From the cell containing the given text, extract its center point as (x, y) coordinate. 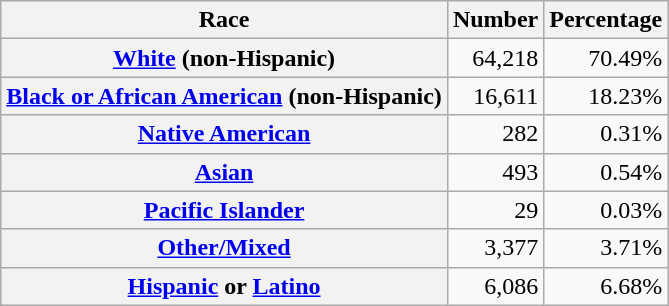
6.68% (606, 286)
0.31% (606, 134)
Asian (224, 172)
493 (495, 172)
Pacific Islander (224, 210)
70.49% (606, 58)
Race (224, 20)
18.23% (606, 96)
Hispanic or Latino (224, 286)
6,086 (495, 286)
282 (495, 134)
16,611 (495, 96)
29 (495, 210)
3,377 (495, 248)
Number (495, 20)
Native American (224, 134)
64,218 (495, 58)
White (non-Hispanic) (224, 58)
Percentage (606, 20)
3.71% (606, 248)
0.03% (606, 210)
Black or African American (non-Hispanic) (224, 96)
0.54% (606, 172)
Other/Mixed (224, 248)
